Pinpoint the cell where the given text exists, returning its (X, Y) midpoint coordinate. 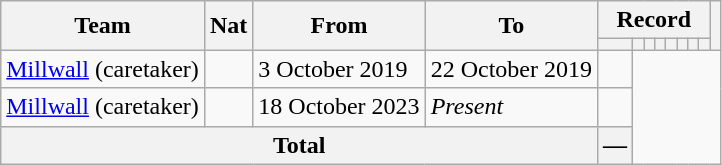
Total (300, 145)
From (339, 26)
3 October 2019 (339, 69)
18 October 2023 (339, 107)
Team (103, 26)
Present (511, 107)
— (614, 145)
Record (653, 20)
To (511, 26)
22 October 2019 (511, 69)
Nat (228, 26)
